Search for the cell housing the specified text and yield its (X, Y) center coordinate. 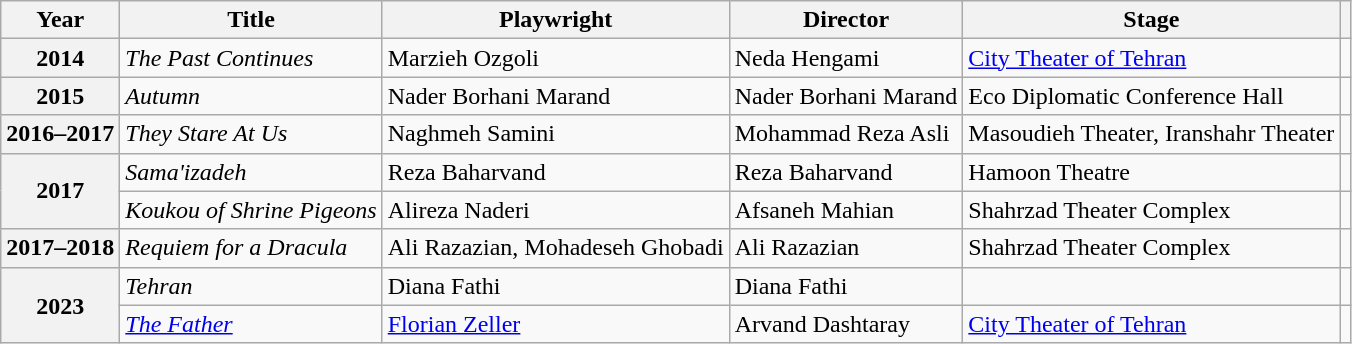
Sama'izadeh (251, 172)
Title (251, 20)
Hamoon Theatre (1152, 172)
Afsaneh Mahian (846, 210)
Requiem for a Dracula (251, 248)
The Father (251, 324)
Alireza Naderi (556, 210)
Masoudieh Theater, Iranshahr Theater (1152, 134)
Neda Hengami (846, 58)
The Past Continues (251, 58)
Director (846, 20)
Florian Zeller (556, 324)
2017–2018 (60, 248)
2017 (60, 191)
2014 (60, 58)
Playwright (556, 20)
Marzieh Ozgoli (556, 58)
2023 (60, 305)
Ali Razazian (846, 248)
2015 (60, 96)
They Stare At Us (251, 134)
Koukou of Shrine Pigeons (251, 210)
Arvand Dashtaray (846, 324)
Ali Razazian, Mohadeseh Ghobadi (556, 248)
Tehran (251, 286)
Eco Diplomatic Conference Hall (1152, 96)
Stage (1152, 20)
Mohammad Reza Asli (846, 134)
Naghmeh Samini (556, 134)
Autumn (251, 96)
Year (60, 20)
2016–2017 (60, 134)
